Scan for the cell matching the given text and deliver its (x, y) coordinate at center. 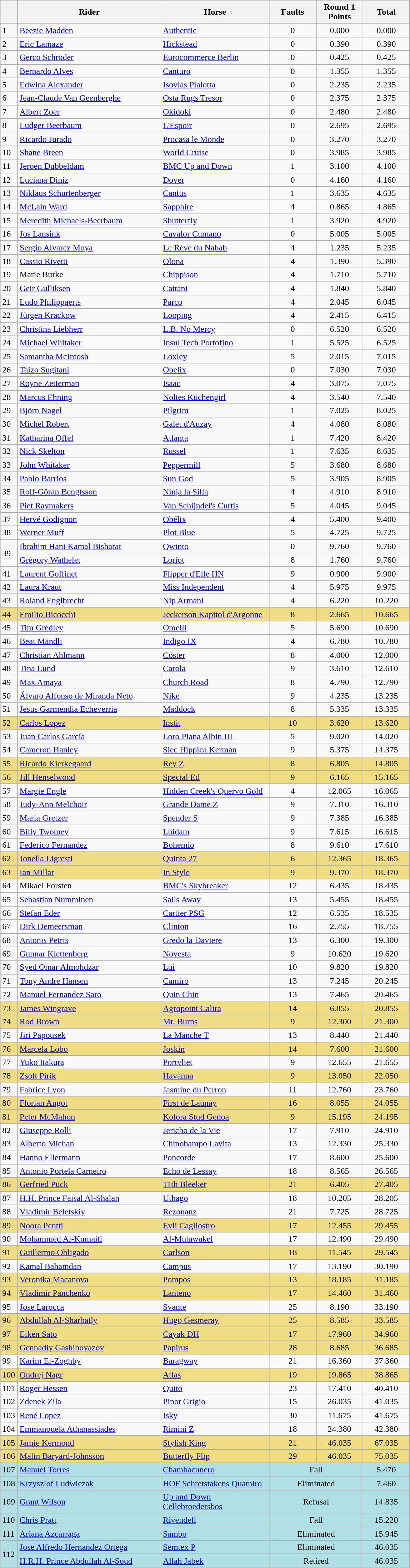
0.900 (339, 573)
7.540 (386, 397)
9.610 (339, 845)
58 (9, 804)
18.755 (386, 927)
21.440 (386, 1035)
22 (9, 315)
Authentic (215, 30)
23.760 (386, 1090)
Pilgrim (215, 411)
108 (9, 1483)
Semtex P (215, 1547)
Cassio Rivetti (89, 261)
Luciana Diniz (89, 179)
Special Ed (215, 777)
HOF Schretstakens Quamiro (215, 1483)
Noora Pentti (89, 1225)
7.465 (339, 994)
6.300 (339, 940)
39 (9, 553)
Refusal (316, 1502)
4.920 (386, 220)
103 (9, 1415)
104 (9, 1429)
8.905 (386, 478)
5.975 (339, 587)
Olona (215, 261)
Tina Lund (89, 669)
65 (9, 899)
Le Rève du Nabab (215, 248)
Miss Independent (215, 587)
Jos Lansink (89, 234)
3.100 (339, 166)
8.910 (386, 492)
34.960 (386, 1334)
Jürgen Krackow (89, 315)
5.470 (386, 1470)
2.755 (339, 927)
9.045 (386, 506)
Papirus (215, 1348)
Marcus Ehning (89, 397)
Björn Nagel (89, 411)
8.565 (339, 1171)
Mohammed Al-Kumaiti (89, 1239)
110 (9, 1520)
99 (9, 1361)
Nip Armani (215, 600)
Zdenek Zila (89, 1402)
Fabrice Lyon (89, 1090)
1.760 (339, 560)
Tim Gredley (89, 628)
Grant Wilson (89, 1502)
43 (9, 600)
27 (9, 383)
Bohemio (215, 845)
5.455 (339, 899)
33 (9, 465)
2.665 (339, 614)
21.600 (386, 1049)
Atlas (215, 1375)
10.205 (339, 1198)
2.015 (339, 356)
16.065 (386, 791)
106 (9, 1456)
7.725 (339, 1212)
90 (9, 1239)
Okidoki (215, 112)
14.020 (386, 736)
Parco (215, 302)
Gerfried Puck (89, 1184)
46 (9, 641)
52 (9, 723)
12.610 (386, 669)
Christian Ahlmann (89, 655)
19.820 (386, 967)
41.035 (386, 1402)
16.615 (386, 832)
9.900 (386, 573)
Piet Raymakers (89, 506)
8.635 (386, 451)
13.335 (386, 709)
18.455 (386, 899)
48 (9, 669)
Jose Alfredo Hernandez Ortega (89, 1547)
75.035 (386, 1456)
Juan Carlos García (89, 736)
109 (9, 1502)
Ricardo Kierkegaard (89, 763)
Cameron Hanley (89, 750)
Agropoint Calira (215, 1008)
2 (9, 44)
Ariana Azcarraga (89, 1534)
7.310 (339, 804)
83 (9, 1144)
Jamie Kermond (89, 1442)
Noltes Küchengirl (215, 397)
James Wingrave (89, 1008)
Ricardo Jurado (89, 139)
15.220 (386, 1520)
6.535 (339, 913)
Camiro (215, 981)
12.065 (339, 791)
Galet d'Auzay (215, 424)
5.525 (339, 342)
Hanno Ellermann (89, 1157)
6.525 (386, 342)
Cöster (215, 655)
Emmanouela Athanassiades (89, 1429)
98 (9, 1348)
3.920 (339, 220)
Grégory Wathelet (89, 560)
6.805 (339, 763)
6.220 (339, 600)
18.365 (386, 859)
Federico Fernandez (89, 845)
Karim El-Zoghby (89, 1361)
Álvaro Alfonso de Miranda Neto (89, 696)
Cattani (215, 288)
Loxley (215, 356)
3.610 (339, 669)
16.360 (339, 1361)
Procasa le Monde (215, 139)
53 (9, 736)
20.245 (386, 981)
Insul Tech Portofino (215, 342)
Jeroen Dubbeldam (89, 166)
6.780 (339, 641)
Echo de Lessay (215, 1171)
33.190 (386, 1307)
Sapphire (215, 207)
Gunnar Klettenberg (89, 954)
Loriot (215, 560)
42.380 (386, 1429)
Cantus (215, 193)
Cavalor Cumano (215, 234)
Retired (316, 1561)
Rolf-Göran Bengtsson (89, 492)
19.865 (339, 1375)
72 (9, 994)
Jonella Ligresti (89, 859)
101 (9, 1388)
4.000 (339, 655)
9.820 (339, 967)
McLain Ward (89, 207)
26.565 (386, 1171)
Dirk Demeersman (89, 927)
Ian Millar (89, 872)
14.460 (339, 1293)
Margie Engle (89, 791)
Russel (215, 451)
Flipper d'Elle HN (215, 573)
First de Launay (215, 1103)
Up and Down Cellebroedersbos (215, 1502)
Gerco Schröder (89, 57)
12.365 (339, 859)
Max Amaya (89, 682)
18.435 (386, 886)
61 (9, 845)
Faults (293, 12)
Carlos Lopez (89, 723)
Stefan Eder (89, 913)
Isovlas Pialotta (215, 85)
Al-Mutawakel (215, 1239)
87 (9, 1198)
4.790 (339, 682)
Zsolt Pirik (89, 1076)
Christina Liebherr (89, 329)
La Manche T (215, 1035)
9.400 (386, 519)
12.300 (339, 1021)
Nick Skelton (89, 451)
9.975 (386, 587)
71 (9, 981)
67 (9, 927)
Vladimir Panchenko (89, 1293)
102 (9, 1402)
41.675 (386, 1415)
Eurocommerce Berlin (215, 57)
Loro Piana Albin III (215, 736)
3.075 (339, 383)
24.195 (386, 1117)
29.490 (386, 1239)
15.195 (339, 1117)
Michael Whitaker (89, 342)
12.000 (386, 655)
105 (9, 1442)
Rimini Z (215, 1429)
Grande Dame Z (215, 804)
70 (9, 967)
Luidam (215, 832)
Jose Larocca (89, 1307)
12.760 (339, 1090)
7.460 (386, 1483)
1.840 (339, 288)
107 (9, 1470)
7.600 (339, 1049)
Looping (215, 315)
Billy Twomey (89, 832)
67.035 (386, 1442)
49 (9, 682)
5.400 (339, 519)
26 (9, 370)
Jean-Claude Van Geenberghe (89, 98)
BMC Up and Down (215, 166)
Nike (215, 696)
Meredith Michaels-Beerbaum (89, 220)
82 (9, 1130)
Isaac (215, 383)
54 (9, 750)
4.865 (386, 207)
64 (9, 886)
Canturo (215, 71)
Niklaus Schurtenberger (89, 193)
Gennadiy Gashiboyazov (89, 1348)
Ludger Beerbaum (89, 125)
24 (9, 342)
25.600 (386, 1157)
100 (9, 1375)
4.725 (339, 533)
6.165 (339, 777)
93 (9, 1280)
Jeckerson Kapitol d'Argonne (215, 614)
19.620 (386, 954)
L.B. No Mercy (215, 329)
5.390 (386, 261)
35 (9, 492)
56 (9, 777)
Sails Away (215, 899)
Sergio Alvarez Moya (89, 248)
Emilio Bicocchi (89, 614)
59 (9, 818)
31.185 (386, 1280)
Bernardo Alves (89, 71)
21.300 (386, 1021)
Ninja la Silla (215, 492)
2.045 (339, 302)
7.075 (386, 383)
80 (9, 1103)
3 (9, 57)
45 (9, 628)
27.405 (386, 1184)
77 (9, 1062)
74 (9, 1021)
Plot Blue (215, 533)
7.385 (339, 818)
30.190 (386, 1266)
Syed Omar Almohdzar (89, 967)
Edwina Alexander (89, 85)
Ondrej Nagr (89, 1375)
Poncorde (215, 1157)
Manuel Fernandez Saro (89, 994)
Werner Muff (89, 533)
6.855 (339, 1008)
Rider (89, 12)
Albert Zoer (89, 112)
81 (9, 1117)
Maddock (215, 709)
Marcela Lobo (89, 1049)
15.945 (386, 1534)
Cartier PSG (215, 913)
7.420 (339, 438)
9.020 (339, 736)
24.055 (386, 1103)
28.205 (386, 1198)
Eiken Sato (89, 1334)
5.335 (339, 709)
10.665 (386, 614)
Siec Hippica Kerman (215, 750)
111 (9, 1534)
Evli Cagliostro (215, 1225)
10.220 (386, 600)
112 (9, 1554)
47 (9, 655)
16.310 (386, 804)
4.635 (386, 193)
Judy-Ann Melchoir (89, 804)
62 (9, 859)
Abdullah Al-Sharbatly (89, 1320)
3.635 (339, 193)
Hugo Gesmeray (215, 1320)
Lui (215, 967)
Rey Z (215, 763)
Beezie Madden (89, 30)
5.235 (386, 248)
Ibrahim Hani Kamal Bisharat (89, 546)
Total (386, 12)
4.080 (339, 424)
12.330 (339, 1144)
3.905 (339, 478)
14.375 (386, 750)
BMC's Skybreaker (215, 886)
8.190 (339, 1307)
John Whitaker (89, 465)
Mikael Forsten (89, 886)
85 (9, 1171)
Obélix (215, 519)
38 (9, 533)
18.370 (386, 872)
20 (9, 288)
3.540 (339, 397)
5.375 (339, 750)
8.585 (339, 1320)
Jill Henselwood (89, 777)
79 (9, 1090)
Laura Kraut (89, 587)
Atlanta (215, 438)
6.405 (339, 1184)
Veronika Macanova (89, 1280)
Carola (215, 669)
Hervé Godignon (89, 519)
In Style (215, 872)
Chris Pratt (89, 1520)
31 (9, 438)
36.685 (386, 1348)
Shutterfly (215, 220)
Sun God (215, 478)
96 (9, 1320)
Ludo Philippaerts (89, 302)
37 (9, 519)
21.655 (386, 1062)
20.855 (386, 1008)
84 (9, 1157)
29.455 (386, 1225)
Chinobampo Lavita (215, 1144)
8.685 (339, 1348)
51 (9, 709)
Florian Angot (89, 1103)
Hickstead (215, 44)
Portvliet (215, 1062)
René Lopez (89, 1415)
Alberto Michan (89, 1144)
15.165 (386, 777)
9.725 (386, 533)
12.790 (386, 682)
Roger Hessen (89, 1388)
22.050 (386, 1076)
Jesus Garmendia Echeverria (89, 709)
7.015 (386, 356)
44 (9, 614)
Spender S (215, 818)
Novesta (215, 954)
89 (9, 1225)
8.080 (386, 424)
17.610 (386, 845)
Roland Englbrecht (89, 600)
7.910 (339, 1130)
68 (9, 940)
6.415 (386, 315)
Osta Rugs Tresor (215, 98)
94 (9, 1293)
2.415 (339, 315)
9.370 (339, 872)
Pablo Barrios (89, 478)
1.390 (339, 261)
55 (9, 763)
11th Bleeker (215, 1184)
Omelli (215, 628)
25.330 (386, 1144)
18.535 (386, 913)
Baragway (215, 1361)
Jericho de la Vie (215, 1130)
Malin Baryard-Johnsson (89, 1456)
32 (9, 451)
73 (9, 1008)
12.655 (339, 1062)
Allah Jabek (215, 1561)
Campus (215, 1266)
Chippison (215, 275)
Manuel Torres (89, 1470)
Samantha McIntosh (89, 356)
Instit (215, 723)
H.R.H. Prince Abdullah Al-Soud (89, 1561)
8.440 (339, 1035)
66 (9, 913)
7.025 (339, 411)
Laurent Goffinet (89, 573)
86 (9, 1184)
Stylish King (215, 1442)
6.045 (386, 302)
91 (9, 1252)
18.185 (339, 1280)
13.050 (339, 1076)
Qwinto (215, 546)
7.245 (339, 981)
Rod Brown (89, 1021)
7.635 (339, 451)
42 (9, 587)
Marie Burke (89, 275)
Rivendell (215, 1520)
10.620 (339, 954)
4.100 (386, 166)
Maria Gretzer (89, 818)
Church Road (215, 682)
Van Schijndel's Curtis (215, 506)
28.725 (386, 1212)
L'Espoir (215, 125)
24.910 (386, 1130)
Mr. Burns (215, 1021)
Kamal Bahamdan (89, 1266)
26.035 (339, 1402)
Krzyszlof Ludwiczak (89, 1483)
24.380 (339, 1429)
8.600 (339, 1157)
20.465 (386, 994)
Svante (215, 1307)
Butterfly Flip (215, 1456)
Peppermill (215, 465)
Chambacunero (215, 1470)
Quinta 27 (215, 859)
Clinton (215, 927)
13.620 (386, 723)
Pinot Grigio (215, 1402)
33.585 (386, 1320)
0.865 (339, 207)
Peter McMahon (89, 1117)
41 (9, 573)
10.780 (386, 641)
Yuko Itakura (89, 1062)
40.410 (386, 1388)
Pompos (215, 1280)
Royne Zetterman (89, 383)
38.865 (386, 1375)
1.235 (339, 248)
6.435 (339, 886)
Michel Robert (89, 424)
36 (9, 506)
Geir Gulliksen (89, 288)
17.410 (339, 1388)
Eric Lamaze (89, 44)
World Cruise (215, 152)
Gredo la Daviere (215, 940)
Shane Breen (89, 152)
3.620 (339, 723)
31.460 (386, 1293)
5.690 (339, 628)
3.680 (339, 465)
8.680 (386, 465)
Round 1 Points (339, 12)
12.455 (339, 1225)
H.H. Prince Faisal Al-Shalan (89, 1198)
Sebastian Numminen (89, 899)
8.055 (339, 1103)
16.385 (386, 818)
Jiri Papousek (89, 1035)
Taizo Sugitani (89, 370)
Lanteno (215, 1293)
Rezonanz (215, 1212)
Havanna (215, 1076)
95 (9, 1307)
Joskin (215, 1049)
12.490 (339, 1239)
34 (9, 478)
11.545 (339, 1252)
Giuseppe Rolli (89, 1130)
7 (9, 112)
57 (9, 791)
14.835 (386, 1502)
19.300 (386, 940)
Beat Mändli (89, 641)
76 (9, 1049)
8.420 (386, 438)
10.690 (386, 628)
11.675 (339, 1415)
Quito (215, 1388)
4.910 (339, 492)
Jasmine du Perron (215, 1090)
92 (9, 1266)
17.960 (339, 1334)
Dover (215, 179)
69 (9, 954)
Kolora Stud Genoa (215, 1117)
Tony Andre Hansen (89, 981)
88 (9, 1212)
Horse (215, 12)
Carlson (215, 1252)
13.235 (386, 696)
4.235 (339, 696)
Guillermo Obligado (89, 1252)
37.360 (386, 1361)
Antonio Portela Carneiro (89, 1171)
63 (9, 872)
14.805 (386, 763)
75 (9, 1035)
7.615 (339, 832)
Vladimir Beletskiy (89, 1212)
Uthago (215, 1198)
5.710 (386, 275)
97 (9, 1334)
78 (9, 1076)
8.025 (386, 411)
Obelix (215, 370)
13.190 (339, 1266)
Hidden Creek's Quervo Gold (215, 791)
60 (9, 832)
5.840 (386, 288)
29.545 (386, 1252)
Antonis Petris (89, 940)
Quin Chin (215, 994)
Katharina Offel (89, 438)
4.045 (339, 506)
50 (9, 696)
1.710 (339, 275)
Indigo IX (215, 641)
Cayak DH (215, 1334)
Sambo (215, 1534)
Isky (215, 1415)
